Identify which cell holds the provided text, then report its [X, Y] central coordinate. 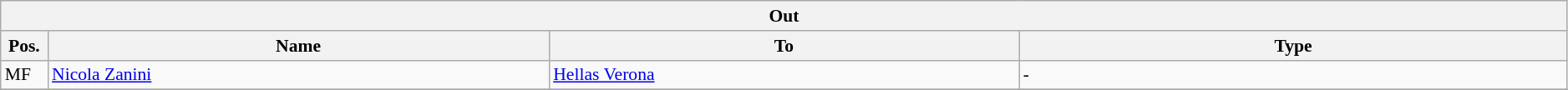
Type [1293, 46]
Nicola Zanini [298, 75]
To [784, 46]
MF [24, 75]
Out [784, 16]
Hellas Verona [784, 75]
Name [298, 46]
Pos. [24, 46]
- [1293, 75]
